Pinpoint the cell where the given text exists, returning its (x, y) midpoint coordinate. 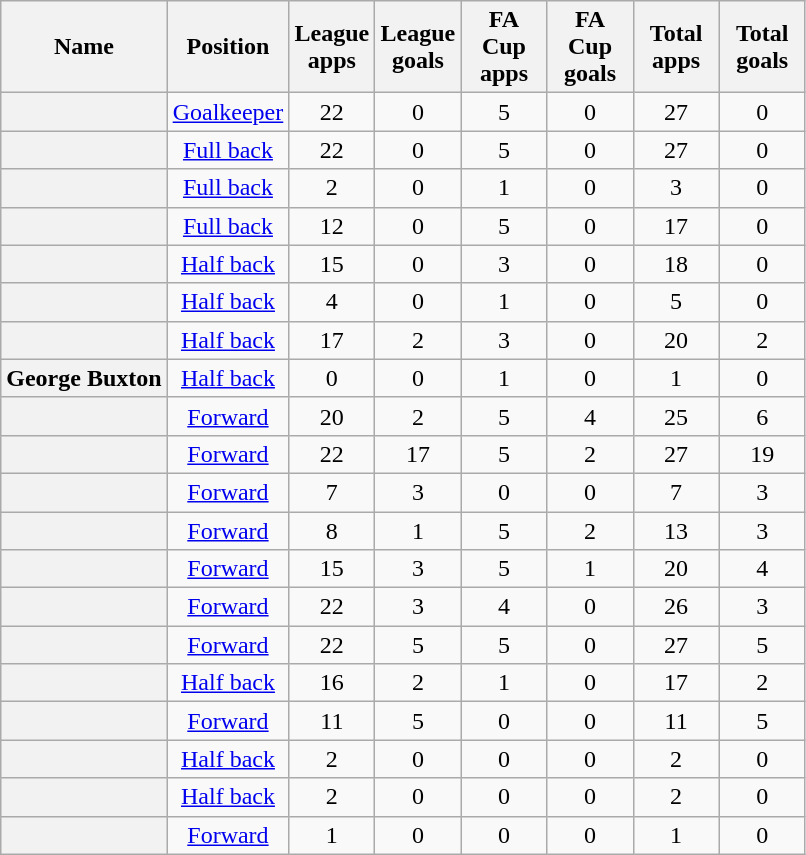
13 (676, 531)
FA Cupgoals (590, 47)
8 (332, 531)
16 (332, 683)
Leaguegoals (418, 47)
19 (762, 454)
Name (84, 47)
6 (762, 416)
Position (228, 47)
18 (676, 264)
Totalapps (676, 47)
26 (676, 607)
12 (332, 226)
Goalkeeper (228, 112)
George Buxton (84, 378)
Totalgoals (762, 47)
Leagueapps (332, 47)
25 (676, 416)
FA Cupapps (504, 47)
